Find where the given text appears and provide that cell's center as (x, y) coordinate. 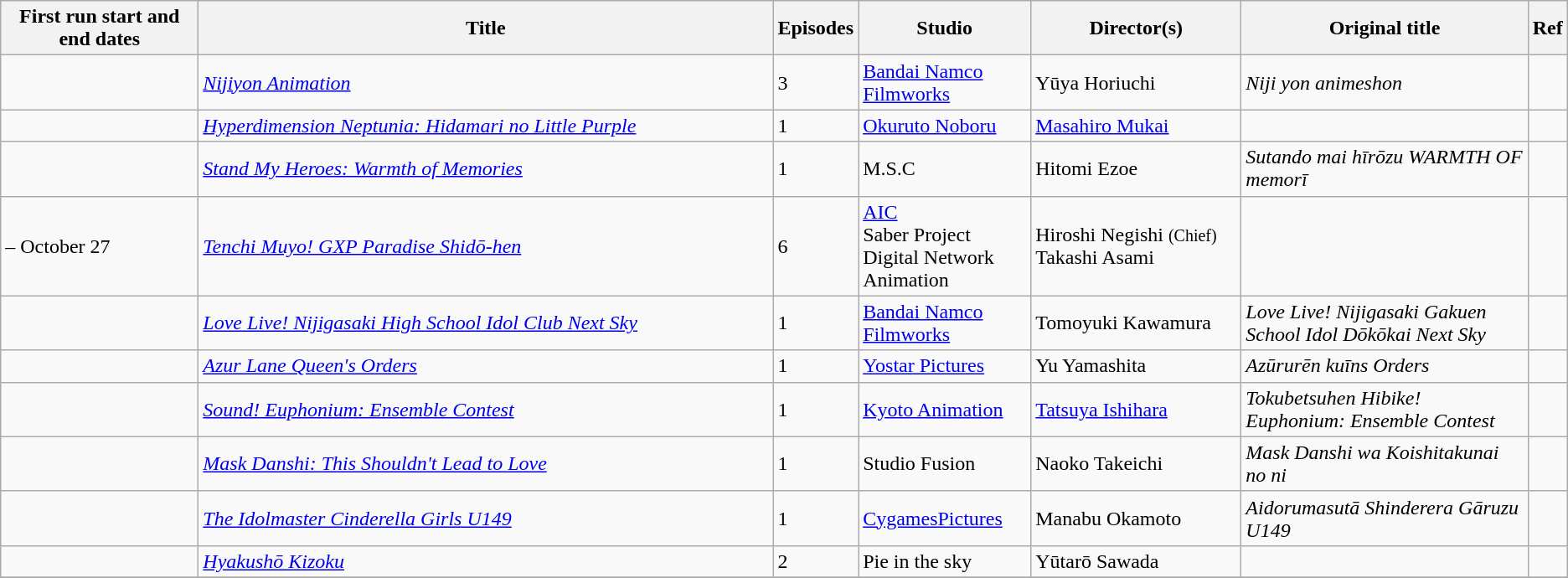
Love Live! Nijigasaki High School Idol Club Next Sky (486, 323)
Azūrurēn kuīns Orders (1385, 366)
Sound! Euphonium: Ensemble Contest (486, 409)
Ref (1548, 28)
Tenchi Muyo! GXP Paradise Shidō-hen (486, 246)
Azur Lane Queen's Orders (486, 366)
Tokubetsuhen Hibike! Euphonium: Ensemble Contest (1385, 409)
6 (816, 246)
Love Live! Nijigasaki Gakuen School Idol Dōkōkai Next Sky (1385, 323)
First run start and end dates (100, 28)
CygamesPictures (945, 518)
Yu Yamashita (1136, 366)
Hyperdimension Neptunia: Hidamari no Little Purple (486, 126)
Mask Danshi wa Koishitakunai no ni (1385, 464)
Hitomi Ezoe (1136, 169)
The Idolmaster Cinderella Girls U149 (486, 518)
Hiroshi Negishi (Chief)Takashi Asami (1136, 246)
Director(s) (1136, 28)
M.S.C (945, 169)
Episodes (816, 28)
Yūya Horiuchi (1136, 82)
Sutando mai hīrōzu WARMTH OF memorī (1385, 169)
Studio (945, 28)
Stand My Heroes: Warmth of Memories (486, 169)
Aidorumasutā Shinderera Gāruzu U149 (1385, 518)
Nijiyon Animation (486, 82)
Yostar Pictures (945, 366)
Studio Fusion (945, 464)
Title (486, 28)
Mask Danshi: This Shouldn't Lead to Love (486, 464)
2 (816, 561)
Kyoto Animation (945, 409)
Hyakushō Kizoku (486, 561)
– October 27 (100, 246)
Naoko Takeichi (1136, 464)
3 (816, 82)
Manabu Okamoto (1136, 518)
Original title (1385, 28)
Niji yon animeshon (1385, 82)
Tomoyuki Kawamura (1136, 323)
Masahiro Mukai (1136, 126)
Okuruto Noboru (945, 126)
Pie in the sky (945, 561)
AICSaber ProjectDigital Network Animation (945, 246)
Tatsuya Ishihara (1136, 409)
Yūtarō Sawada (1136, 561)
